Output the [X, Y] coordinate of the center of the cell containing the given text.  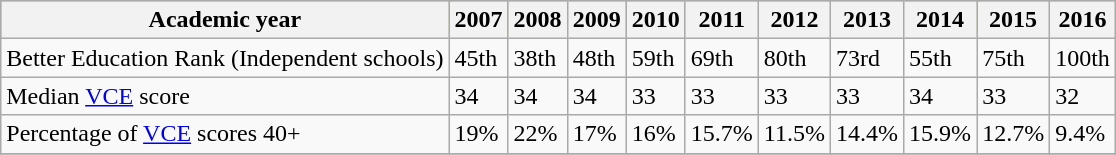
9.4% [1083, 134]
69th [722, 58]
17% [596, 134]
55th [940, 58]
45th [478, 58]
2015 [1014, 20]
2013 [866, 20]
11.5% [794, 134]
Percentage of VCE scores 40+ [225, 134]
Median VCE score [225, 96]
32 [1083, 96]
19% [478, 134]
16% [656, 134]
15.7% [722, 134]
75th [1014, 58]
22% [538, 134]
2009 [596, 20]
12.7% [1014, 134]
Academic year [225, 20]
80th [794, 58]
2007 [478, 20]
2010 [656, 20]
59th [656, 58]
Better Education Rank (Independent schools) [225, 58]
2016 [1083, 20]
2014 [940, 20]
48th [596, 58]
2012 [794, 20]
100th [1083, 58]
15.9% [940, 134]
2011 [722, 20]
73rd [866, 58]
38th [538, 58]
2008 [538, 20]
14.4% [866, 134]
